Extract the [X, Y] coordinate from the center of the cell holding the provided text.  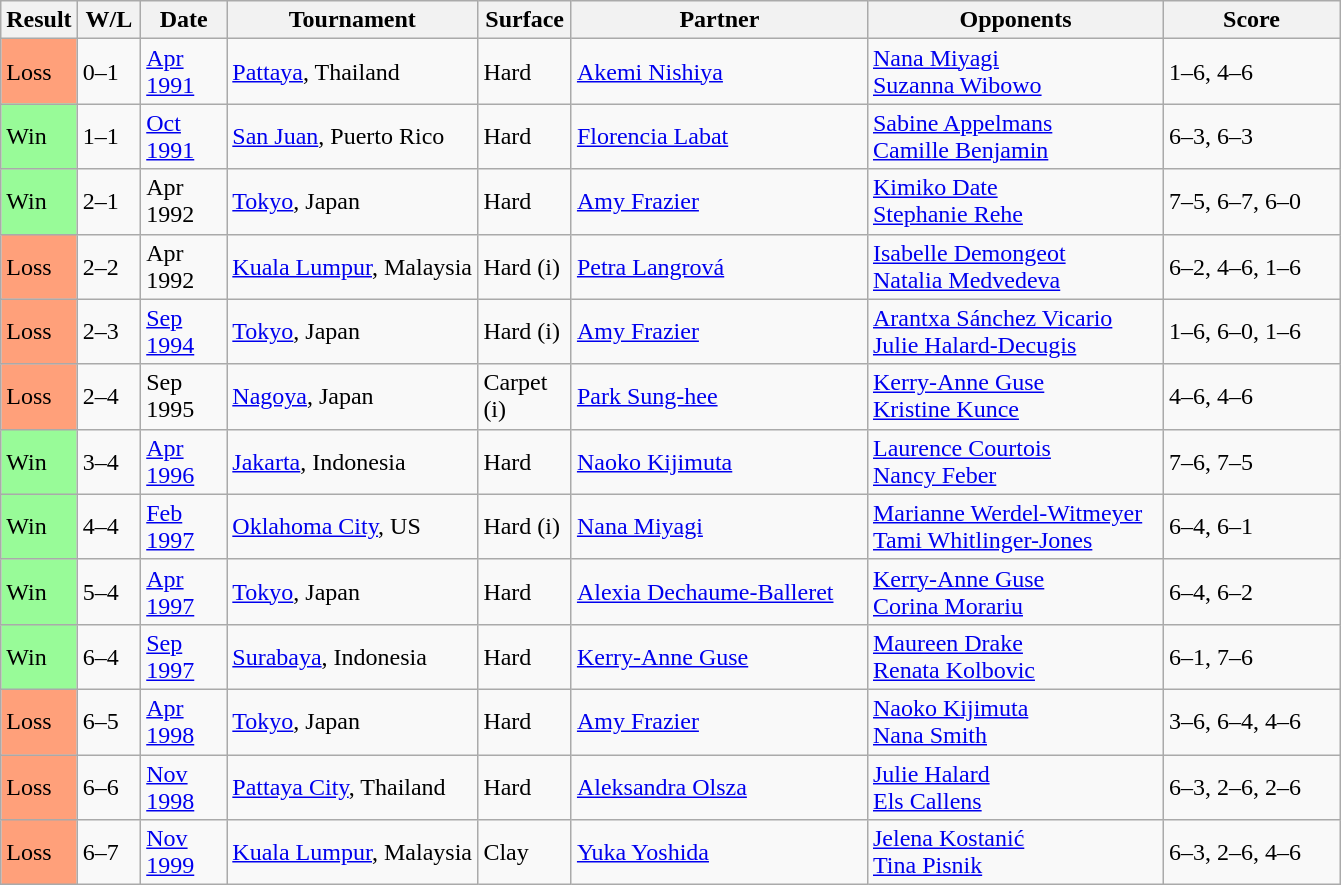
6–4, 6–2 [1252, 592]
Apr 1997 [184, 592]
Yuka Yoshida [719, 852]
6–3, 2–6, 4–6 [1252, 852]
5–4 [109, 592]
Kimiko Date Stephanie Rehe [1015, 202]
6–2, 4–6, 1–6 [1252, 266]
4–4 [109, 526]
Kerry-Anne Guse Kristine Kunce [1015, 396]
Apr 1996 [184, 462]
1–1 [109, 136]
2–3 [109, 332]
Score [1252, 20]
Alexia Dechaume-Balleret [719, 592]
Maureen Drake Renata Kolbovic [1015, 656]
Julie Halard Els Callens [1015, 786]
Sep 1994 [184, 332]
Result [39, 20]
4–6, 4–6 [1252, 396]
2–4 [109, 396]
Date [184, 20]
Partner [719, 20]
Laurence Courtois Nancy Feber [1015, 462]
Surface [525, 20]
Arantxa Sánchez Vicario Julie Halard-Decugis [1015, 332]
2–1 [109, 202]
Kerry-Anne Guse Corina Morariu [1015, 592]
Sabine Appelmans Camille Benjamin [1015, 136]
Naoko Kijimuta [719, 462]
Apr 1991 [184, 72]
6–5 [109, 722]
San Juan, Puerto Rico [352, 136]
7–5, 6–7, 6–0 [1252, 202]
1–6, 6–0, 1–6 [1252, 332]
3–4 [109, 462]
6–7 [109, 852]
6–6 [109, 786]
Carpet (i) [525, 396]
Aleksandra Olsza [719, 786]
Park Sung-hee [719, 396]
Pattaya City, Thailand [352, 786]
W/L [109, 20]
Oct 1991 [184, 136]
Jakarta, Indonesia [352, 462]
3–6, 6–4, 4–6 [1252, 722]
Tournament [352, 20]
Isabelle Demongeot Natalia Medvedeva [1015, 266]
Oklahoma City, US [352, 526]
Nov 1999 [184, 852]
Nagoya, Japan [352, 396]
Kerry-Anne Guse [719, 656]
Nana Miyagi Suzanna Wibowo [1015, 72]
Nov 1998 [184, 786]
Naoko Kijimuta Nana Smith [1015, 722]
6–4, 6–1 [1252, 526]
Akemi Nishiya [719, 72]
Sep 1995 [184, 396]
0–1 [109, 72]
2–2 [109, 266]
Pattaya, Thailand [352, 72]
6–1, 7–6 [1252, 656]
1–6, 4–6 [1252, 72]
Florencia Labat [719, 136]
Apr 1998 [184, 722]
6–4 [109, 656]
Marianne Werdel-Witmeyer Tami Whitlinger-Jones [1015, 526]
Opponents [1015, 20]
Sep 1997 [184, 656]
Nana Miyagi [719, 526]
Clay [525, 852]
Jelena Kostanić Tina Pisnik [1015, 852]
7–6, 7–5 [1252, 462]
6–3, 2–6, 2–6 [1252, 786]
Feb 1997 [184, 526]
Petra Langrová [719, 266]
6–3, 6–3 [1252, 136]
Surabaya, Indonesia [352, 656]
